Identify which cell holds the provided text, then report its [x, y] central coordinate. 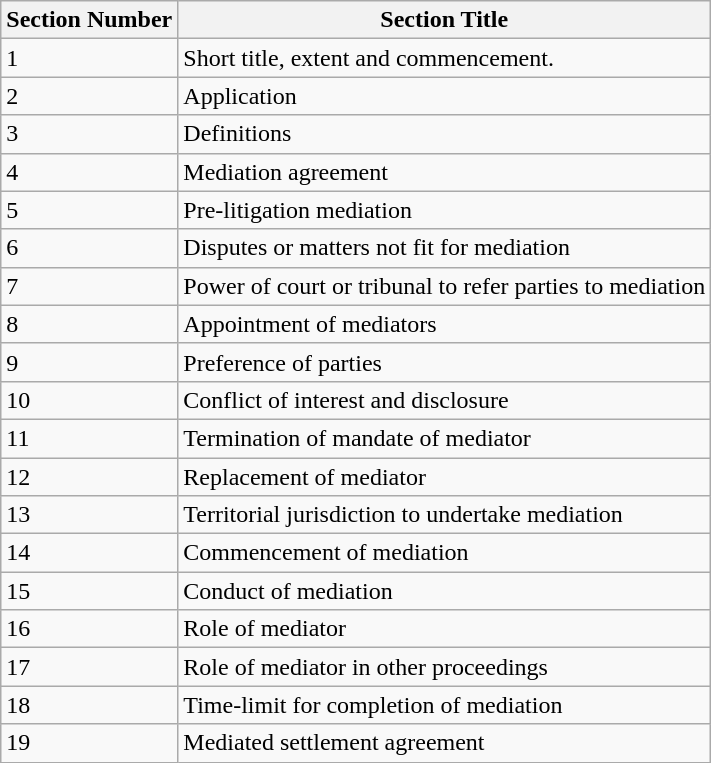
Territorial jurisdiction to undertake mediation [444, 515]
10 [90, 400]
Section Title [444, 20]
16 [90, 629]
3 [90, 134]
18 [90, 705]
Mediated settlement agreement [444, 743]
15 [90, 591]
19 [90, 743]
9 [90, 362]
12 [90, 477]
Conflict of interest and disclosure [444, 400]
Termination of mandate of mediator [444, 438]
2 [90, 96]
7 [90, 286]
14 [90, 553]
13 [90, 515]
Short title, extent and commencement. [444, 58]
Preference of parties [444, 362]
Conduct of mediation [444, 591]
Pre-litigation mediation [444, 210]
Definitions [444, 134]
4 [90, 172]
Power of court or tribunal to refer parties to mediation [444, 286]
17 [90, 667]
8 [90, 324]
1 [90, 58]
Mediation agreement [444, 172]
Replacement of mediator [444, 477]
Application [444, 96]
11 [90, 438]
Role of mediator [444, 629]
5 [90, 210]
6 [90, 248]
Time-limit for completion of mediation [444, 705]
Section Number [90, 20]
Disputes or matters not fit for mediation [444, 248]
Role of mediator in other proceedings [444, 667]
Appointment of mediators [444, 324]
Commencement of mediation [444, 553]
